Find where the given text appears and provide that cell's center as [X, Y] coordinate. 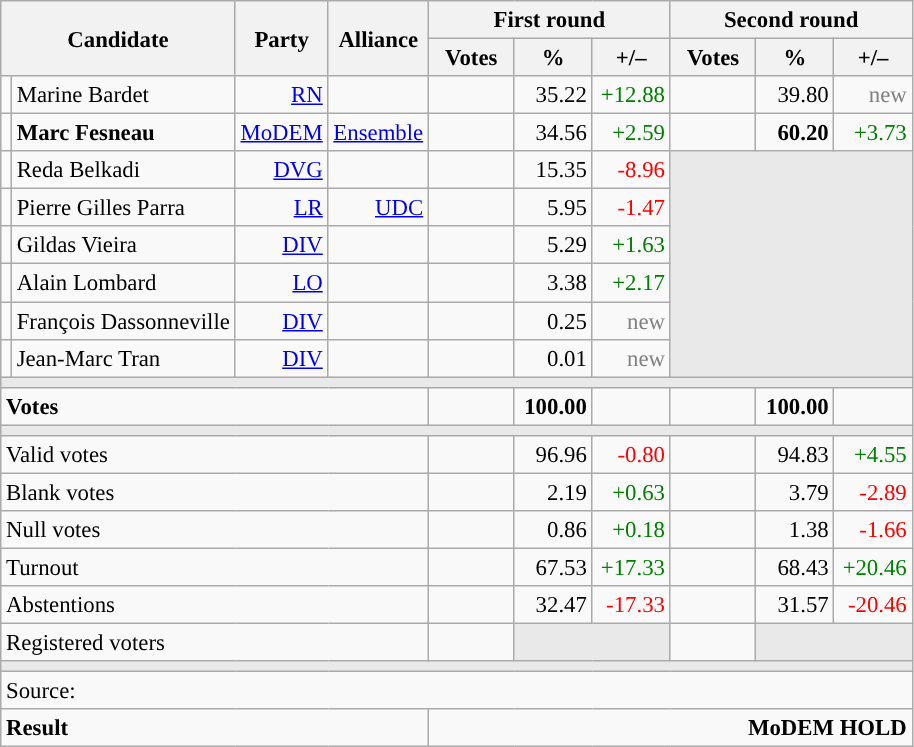
68.43 [795, 567]
+2.59 [631, 133]
+0.18 [631, 530]
+4.55 [873, 455]
-0.80 [631, 455]
2.19 [553, 492]
LO [282, 283]
32.47 [553, 605]
First round [549, 20]
Ensemble [378, 133]
Source: [456, 691]
Second round [791, 20]
-1.66 [873, 530]
67.53 [553, 567]
94.83 [795, 455]
+12.88 [631, 95]
RN [282, 95]
0.01 [553, 358]
3.38 [553, 283]
Valid votes [215, 455]
0.86 [553, 530]
-20.46 [873, 605]
Alliance [378, 38]
MoDEM HOLD [670, 728]
-2.89 [873, 492]
3.79 [795, 492]
34.56 [553, 133]
+20.46 [873, 567]
-8.96 [631, 170]
Result [215, 728]
+3.73 [873, 133]
Candidate [118, 38]
Abstentions [215, 605]
-17.33 [631, 605]
+17.33 [631, 567]
31.57 [795, 605]
96.96 [553, 455]
Reda Belkadi [123, 170]
Pierre Gilles Parra [123, 208]
+1.63 [631, 245]
Blank votes [215, 492]
1.38 [795, 530]
Alain Lombard [123, 283]
François Dassonneville [123, 321]
Registered voters [215, 643]
39.80 [795, 95]
5.95 [553, 208]
+2.17 [631, 283]
DVG [282, 170]
Jean-Marc Tran [123, 358]
15.35 [553, 170]
Marine Bardet [123, 95]
35.22 [553, 95]
Turnout [215, 567]
60.20 [795, 133]
-1.47 [631, 208]
Null votes [215, 530]
5.29 [553, 245]
Marc Fesneau [123, 133]
UDC [378, 208]
0.25 [553, 321]
Party [282, 38]
LR [282, 208]
+0.63 [631, 492]
Gildas Vieira [123, 245]
MoDEM [282, 133]
